Capture the cell that displays the provided text and extract its (X, Y) central coordinate. 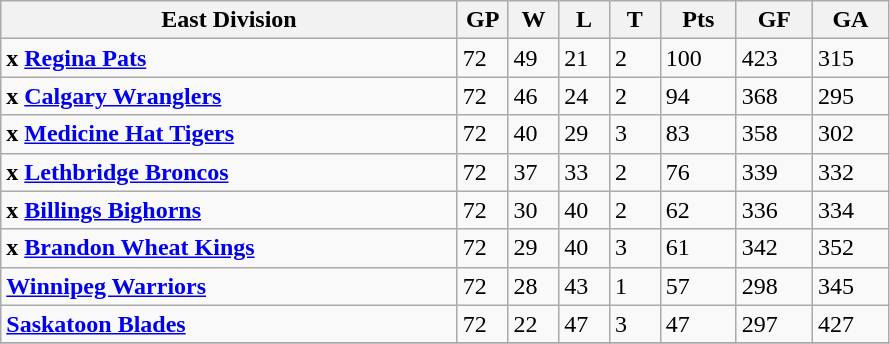
94 (698, 96)
46 (534, 96)
49 (534, 58)
x Lethbridge Broncos (230, 172)
33 (584, 172)
352 (850, 248)
21 (584, 58)
315 (850, 58)
T (634, 20)
57 (698, 286)
427 (850, 324)
43 (584, 286)
336 (774, 210)
423 (774, 58)
x Medicine Hat Tigers (230, 134)
Saskatoon Blades (230, 324)
368 (774, 96)
332 (850, 172)
28 (534, 286)
1 (634, 286)
Winnipeg Warriors (230, 286)
298 (774, 286)
295 (850, 96)
x Billings Bighorns (230, 210)
30 (534, 210)
Pts (698, 20)
62 (698, 210)
GF (774, 20)
37 (534, 172)
East Division (230, 20)
302 (850, 134)
L (584, 20)
x Calgary Wranglers (230, 96)
83 (698, 134)
W (534, 20)
358 (774, 134)
GP (482, 20)
345 (850, 286)
61 (698, 248)
76 (698, 172)
GA (850, 20)
339 (774, 172)
24 (584, 96)
297 (774, 324)
x Brandon Wheat Kings (230, 248)
22 (534, 324)
x Regina Pats (230, 58)
342 (774, 248)
100 (698, 58)
334 (850, 210)
